Detect which cell encompasses the target text, then output its (X, Y) center coordinate. 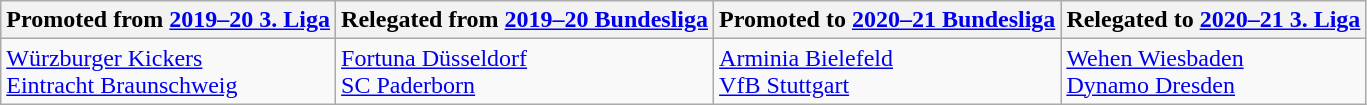
Würzburger KickersEintracht Braunschweig (168, 72)
Wehen WiesbadenDynamo Dresden (1214, 72)
Relegated to 2020–21 3. Liga (1214, 20)
Relegated from 2019–20 Bundesliga (525, 20)
Fortuna DüsseldorfSC Paderborn (525, 72)
Promoted from 2019–20 3. Liga (168, 20)
Arminia BielefeldVfB Stuttgart (888, 72)
Promoted to 2020–21 Bundesliga (888, 20)
